Provide the [X, Y] coordinate of the cell's center where the given text is located.  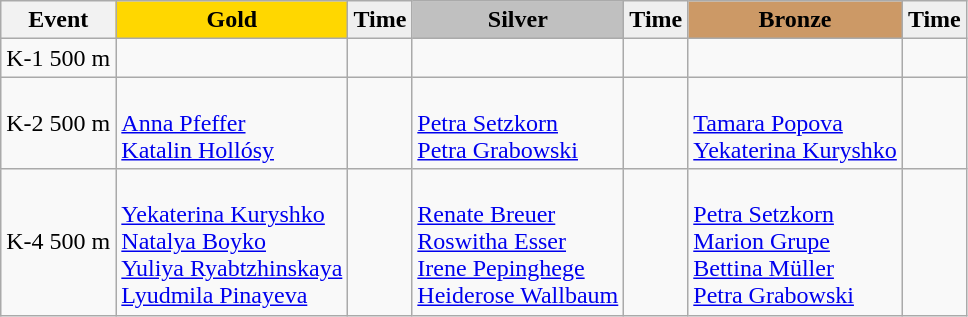
Petra SetzkornPetra Grabowski [518, 123]
Renate BreuerRoswitha EsserIrene PepinghegeHeiderose Wallbaum [518, 242]
Silver [518, 20]
Gold [232, 20]
K-1 500 m [58, 58]
Tamara PopovaYekaterina Kuryshko [796, 123]
Petra SetzkornMarion GrupeBettina MüllerPetra Grabowski [796, 242]
Event [58, 20]
K-4 500 m [58, 242]
Anna PfefferKatalin Hollósy [232, 123]
Yekaterina KuryshkoNatalya BoykoYuliya RyabtzhinskayaLyudmila Pinayeva [232, 242]
Bronze [796, 20]
K-2 500 m [58, 123]
